Return [x, y] of the center of cell containing provided text 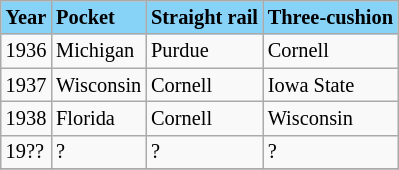
Iowa State [330, 85]
1936 [26, 51]
Pocket [98, 17]
1937 [26, 85]
19?? [26, 152]
1938 [26, 118]
Three-cushion [330, 17]
Michigan [98, 51]
Purdue [204, 51]
Florida [98, 118]
Year [26, 17]
Straight rail [204, 17]
